Capture the cell that displays the provided text and extract its (X, Y) central coordinate. 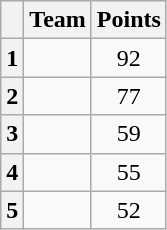
1 (12, 58)
52 (128, 210)
77 (128, 96)
59 (128, 134)
5 (12, 210)
Team (58, 20)
55 (128, 172)
2 (12, 96)
3 (12, 134)
Points (128, 20)
4 (12, 172)
92 (128, 58)
